Extract the [x, y] coordinate from the center of the cell holding the provided text.  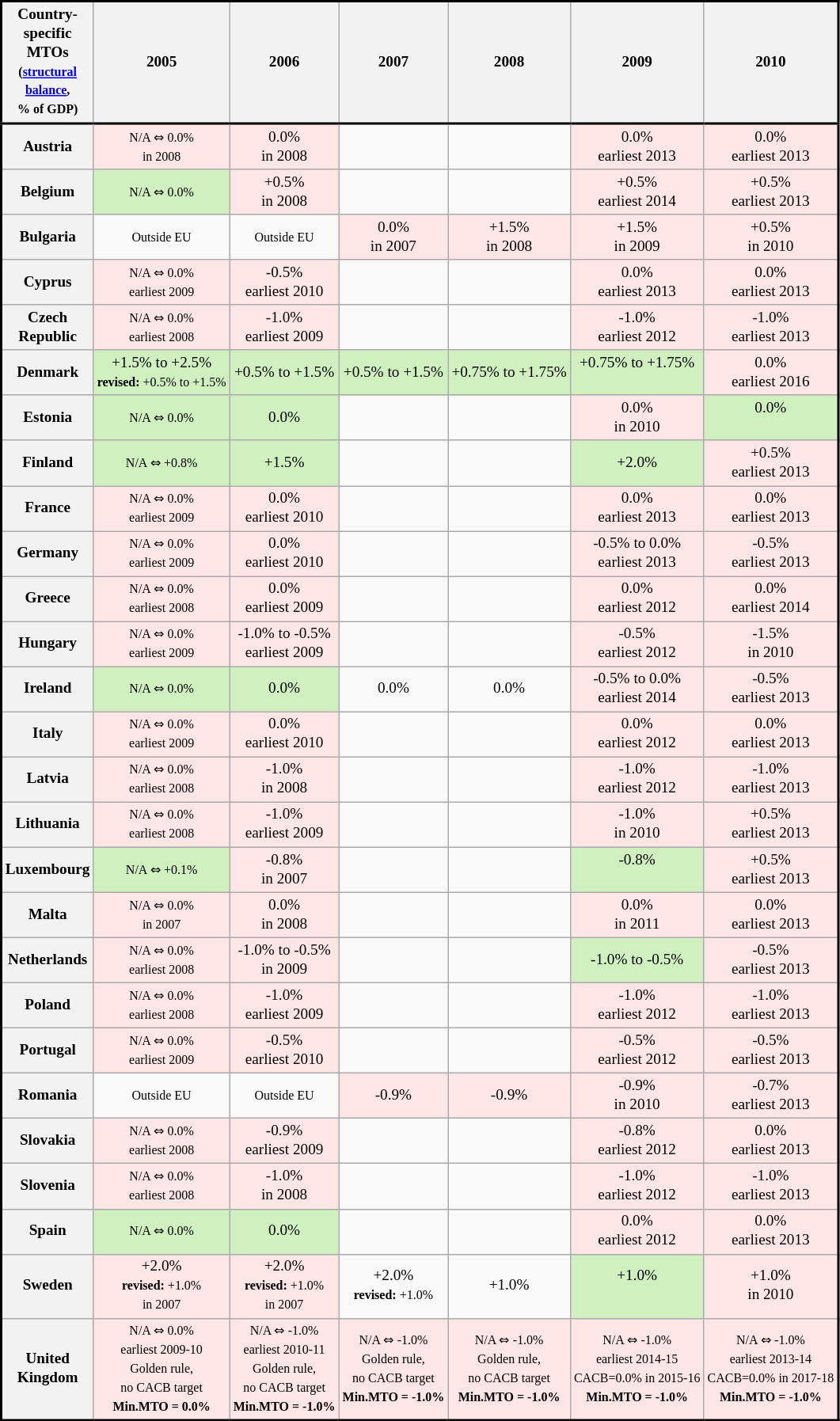
Belgium [48, 192]
+1.5% in 2009 [637, 237]
Portugal [48, 1050]
+1.5% in 2008 [509, 237]
N/A ⇔ +0.1% [162, 869]
Finland [48, 462]
0.0% earliest 2009 [284, 598]
N/A ⇔ -1.0% earliest 2014-15CACB=0.0% in 2015-16Min.MTO = -1.0% [637, 1370]
Denmark [48, 372]
2007 [393, 62]
0.0% earliest 2014 [771, 598]
+1.5% to +2.5%revised: +0.5% to +1.5% [162, 372]
-0.8% [637, 869]
-0.9% in 2010 [637, 1096]
-1.0% in 2010 [637, 825]
N/A ⇔ 0.0% earliest 2009-10Golden rule,no CACB targetMin.MTO = 0.0% [162, 1370]
2008 [509, 62]
+2.0%revised: +1.0% [393, 1286]
+0.5% in 2008 [284, 192]
Lithuania [48, 825]
2006 [284, 62]
0.0% in 2007 [393, 237]
-0.5% to 0.0% earliest 2014 [637, 689]
Malta [48, 915]
2010 [771, 62]
-1.0% to -0.5% earliest 2009 [284, 644]
Romania [48, 1096]
0.0% in 2011 [637, 915]
Latvia [48, 779]
N/A ⇔ -1.0% earliest 2013-14CACB=0.0% in 2017-18Min.MTO = -1.0% [771, 1370]
Cyprus [48, 282]
France [48, 508]
Luxembourg [48, 869]
Slovenia [48, 1186]
N/A ⇔ 0.0% in 2007 [162, 915]
Bulgaria [48, 237]
+1.5% [284, 462]
0.0% in 2010 [637, 418]
Poland [48, 1005]
Italy [48, 735]
-0.8% earliest 2012 [637, 1142]
-1.0% to -0.5% in 2009 [284, 959]
CzechRepublic [48, 328]
0.0% earliest 2016 [771, 372]
-0.8% in 2007 [284, 869]
-1.0% to -0.5% [637, 959]
Sweden [48, 1286]
N/A ⇔ 0.0% in 2008 [162, 146]
Country-specificMTOs(structuralbalance, % of GDP) [48, 62]
Estonia [48, 418]
-0.5% to 0.0% earliest 2013 [637, 553]
2009 [637, 62]
+2.0% [637, 462]
+1.0% in 2010 [771, 1286]
Hungary [48, 644]
+0.5% earliest 2014 [637, 192]
UnitedKingdom [48, 1370]
Greece [48, 598]
Spain [48, 1232]
Netherlands [48, 959]
Ireland [48, 689]
-1.5% in 2010 [771, 644]
0.0%earliest 2012 [637, 598]
N/A ⇔ -1.0% earliest 2010-11Golden rule, no CACB targetMin.MTO = -1.0% [284, 1370]
+0.5% in 2010 [771, 237]
Austria [48, 146]
N/A ⇔ +0.8% [162, 462]
Slovakia [48, 1142]
-0.7% earliest 2013 [771, 1096]
Germany [48, 553]
-0.9% earliest 2009 [284, 1142]
2005 [162, 62]
